Return (X, Y) of the center of cell containing provided text 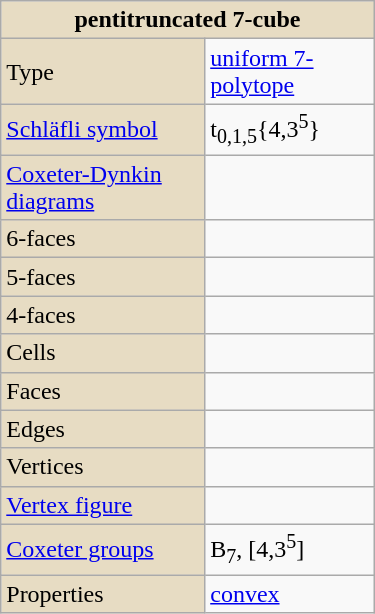
t0,1,5{4,35} (290, 130)
convex (290, 594)
Type (103, 72)
Coxeter groups (103, 550)
pentitruncated 7-cube (188, 20)
Faces (103, 391)
Vertex figure (103, 505)
6-faces (103, 239)
5-faces (103, 277)
Vertices (103, 467)
Edges (103, 429)
4-faces (103, 315)
B7, [4,35] (290, 550)
uniform 7-polytope (290, 72)
Cells (103, 353)
Coxeter-Dynkin diagrams (103, 188)
Schläfli symbol (103, 130)
Properties (103, 594)
